Search for the cell housing the specified text and yield its [X, Y] center coordinate. 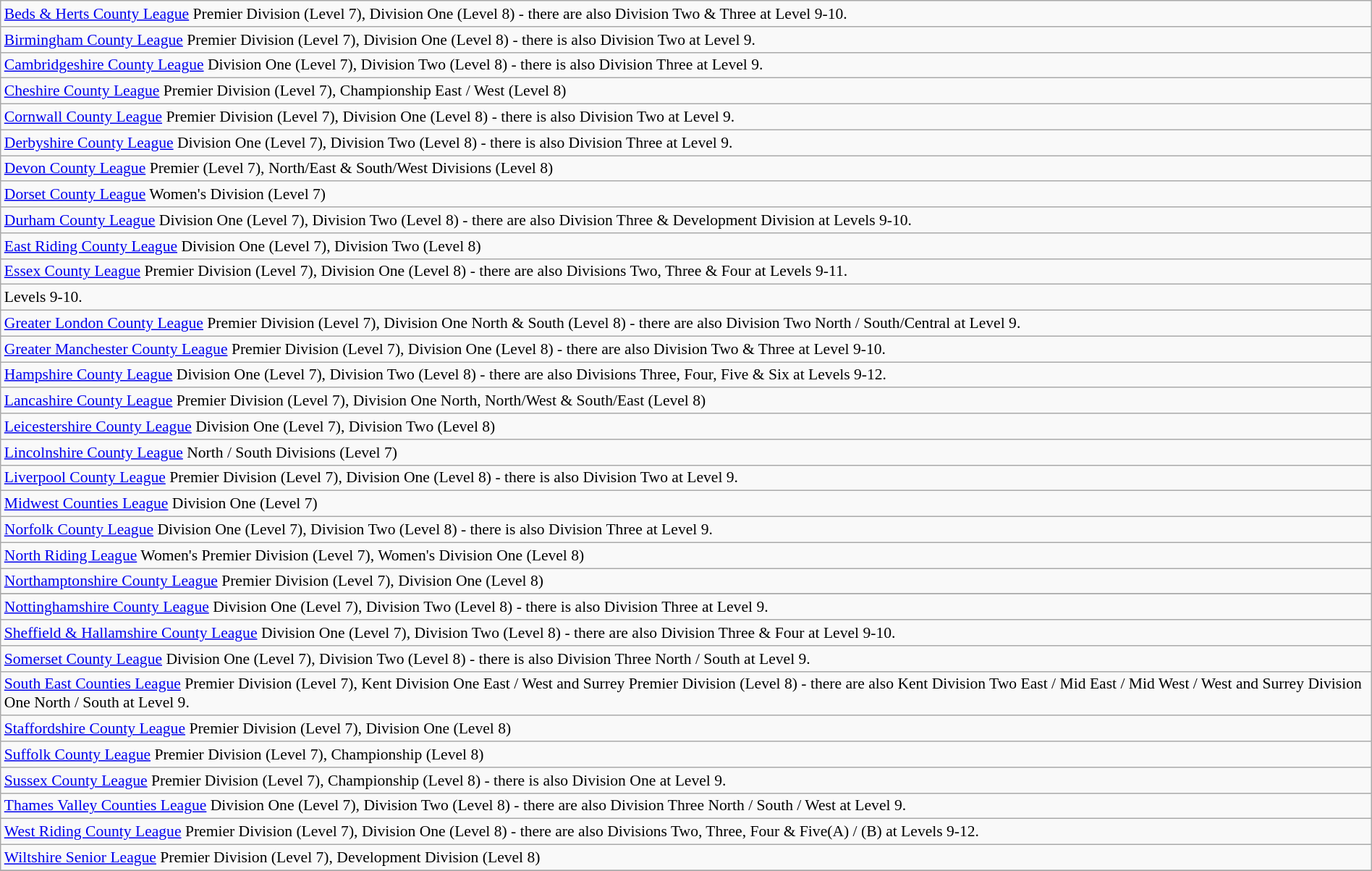
Devon County League Premier (Level 7), North/East & South/West Divisions (Level 8) [686, 169]
Norfolk County League Division One (Level 7), Division Two (Level 8) - there is also Division Three at Level 9. [686, 530]
Northamptonshire County League Premier Division (Level 7), Division One (Level 8) [686, 581]
Hampshire County League Division One (Level 7), Division Two (Level 8) - there are also Divisions Three, Four, Five & Six at Levels 9-12. [686, 375]
Thames Valley Counties League Division One (Level 7), Division Two (Level 8) - there are also Division Three North / South / West at Level 9. [686, 806]
North Riding League Women's Premier Division (Level 7), Women's Division One (Level 8) [686, 555]
Derbyshire County League Division One (Level 7), Division Two (Level 8) - there is also Division Three at Level 9. [686, 143]
Somerset County League Division One (Level 7), Division Two (Level 8) - there is also Division Three North / South at Level 9. [686, 659]
Midwest Counties League Division One (Level 7) [686, 504]
Dorset County League Women's Division (Level 7) [686, 195]
Essex County League Premier Division (Level 7), Division One (Level 8) - there are also Divisions Two, Three & Four at Levels 9-11. [686, 272]
Lancashire County League Premier Division (Level 7), Division One North, North/West & South/East (Level 8) [686, 401]
Suffolk County League Premier Division (Level 7), Championship (Level 8) [686, 754]
Greater Manchester County League Premier Division (Level 7), Division One (Level 8) - there are also Division Two & Three at Level 9-10. [686, 349]
Liverpool County League Premier Division (Level 7), Division One (Level 8) - there is also Division Two at Level 9. [686, 478]
Levels 9-10. [686, 298]
Birmingham County League Premier Division (Level 7), Division One (Level 8) - there is also Division Two at Level 9. [686, 40]
Cornwall County League Premier Division (Level 7), Division One (Level 8) - there is also Division Two at Level 9. [686, 117]
Beds & Herts County League Premier Division (Level 7), Division One (Level 8) - there are also Division Two & Three at Level 9-10. [686, 14]
Cambridgeshire County League Division One (Level 7), Division Two (Level 8) - there is also Division Three at Level 9. [686, 65]
East Riding County League Division One (Level 7), Division Two (Level 8) [686, 246]
Staffordshire County League Premier Division (Level 7), Division One (Level 8) [686, 729]
Lincolnshire County League North / South Divisions (Level 7) [686, 453]
Nottinghamshire County League Division One (Level 7), Division Two (Level 8) - there is also Division Three at Level 9. [686, 607]
Sheffield & Hallamshire County League Division One (Level 7), Division Two (Level 8) - there are also Division Three & Four at Level 9-10. [686, 633]
Sussex County League Premier Division (Level 7), Championship (Level 8) - there is also Division One at Level 9. [686, 780]
Cheshire County League Premier Division (Level 7), Championship East / West (Level 8) [686, 91]
Durham County League Division One (Level 7), Division Two (Level 8) - there are also Division Three & Development Division at Levels 9-10. [686, 220]
Leicestershire County League Division One (Level 7), Division Two (Level 8) [686, 426]
Wiltshire Senior League Premier Division (Level 7), Development Division (Level 8) [686, 858]
